Scan for the cell matching the given text and deliver its (x, y) coordinate at center. 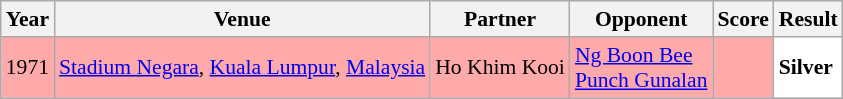
Ho Khim Kooi (500, 68)
Venue (242, 19)
Silver (808, 68)
Stadium Negara, Kuala Lumpur, Malaysia (242, 68)
Partner (500, 19)
1971 (28, 68)
Year (28, 19)
Score (742, 19)
Opponent (642, 19)
Result (808, 19)
Ng Boon Bee Punch Gunalan (642, 68)
